Detect which cell encompasses the target text, then output its (X, Y) center coordinate. 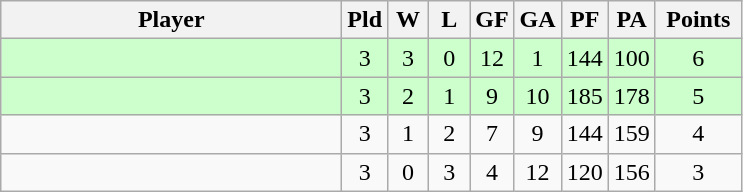
10 (538, 96)
100 (632, 58)
GF (492, 20)
L (450, 20)
Points (698, 20)
GA (538, 20)
W (408, 20)
185 (584, 96)
PA (632, 20)
178 (632, 96)
159 (632, 134)
7 (492, 134)
Pld (365, 20)
PF (584, 20)
156 (632, 172)
6 (698, 58)
120 (584, 172)
5 (698, 96)
Player (172, 20)
